Search for the cell housing the specified text and yield its [x, y] center coordinate. 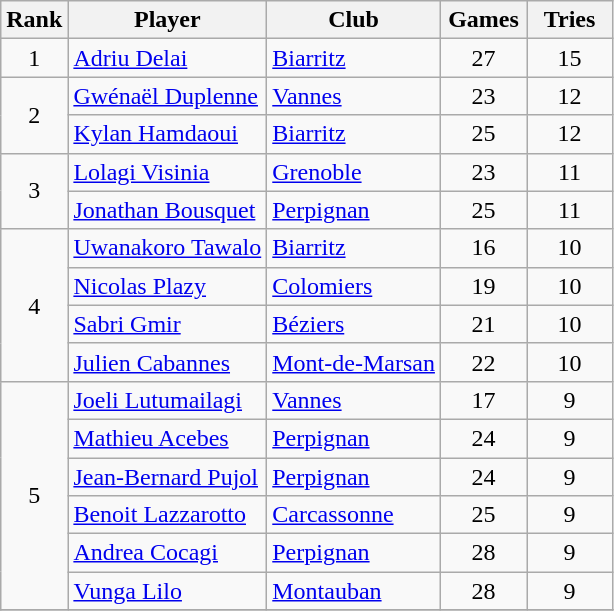
21 [483, 324]
Uwanakoro Tawalo [168, 248]
Grenoble [354, 172]
16 [483, 248]
19 [483, 286]
Mont-de-Marsan [354, 362]
Colomiers [354, 286]
Jonathan Bousquet [168, 210]
Jean-Bernard Pujol [168, 477]
Player [168, 20]
5 [34, 495]
Adriu Delai [168, 58]
3 [34, 191]
Kylan Hamdaoui [168, 134]
Andrea Cocagi [168, 553]
Tries [569, 20]
2 [34, 115]
4 [34, 305]
Games [483, 20]
Nicolas Plazy [168, 286]
27 [483, 58]
Club [354, 20]
Montauban [354, 591]
Béziers [354, 324]
Carcassonne [354, 515]
Gwénaël Duplenne [168, 96]
Lolagi Visinia [168, 172]
Benoit Lazzarotto [168, 515]
Mathieu Acebes [168, 438]
22 [483, 362]
Julien Cabannes [168, 362]
15 [569, 58]
Vunga Lilo [168, 591]
Joeli Lutumailagi [168, 400]
1 [34, 58]
Rank [34, 20]
17 [483, 400]
Sabri Gmir [168, 324]
